Locate the cell with the specified text and output its [X, Y] center coordinate. 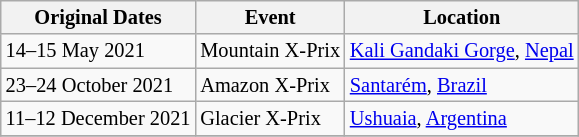
Location [462, 17]
Ushuaia, Argentina [462, 118]
Original Dates [98, 17]
Amazon X-Prix [270, 85]
Santarém, Brazil [462, 85]
Event [270, 17]
14–15 May 2021 [98, 51]
11–12 December 2021 [98, 118]
Mountain X-Prix [270, 51]
Kali Gandaki Gorge, Nepal [462, 51]
Glacier X-Prix [270, 118]
23–24 October 2021 [98, 85]
